Return [x, y] of the center of cell containing provided text 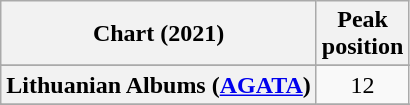
12 [362, 85]
Lithuanian Albums (AGATA) [159, 85]
Chart (2021) [159, 34]
Peakposition [362, 34]
